Extract the [x, y] coordinate from the center of the cell holding the provided text.  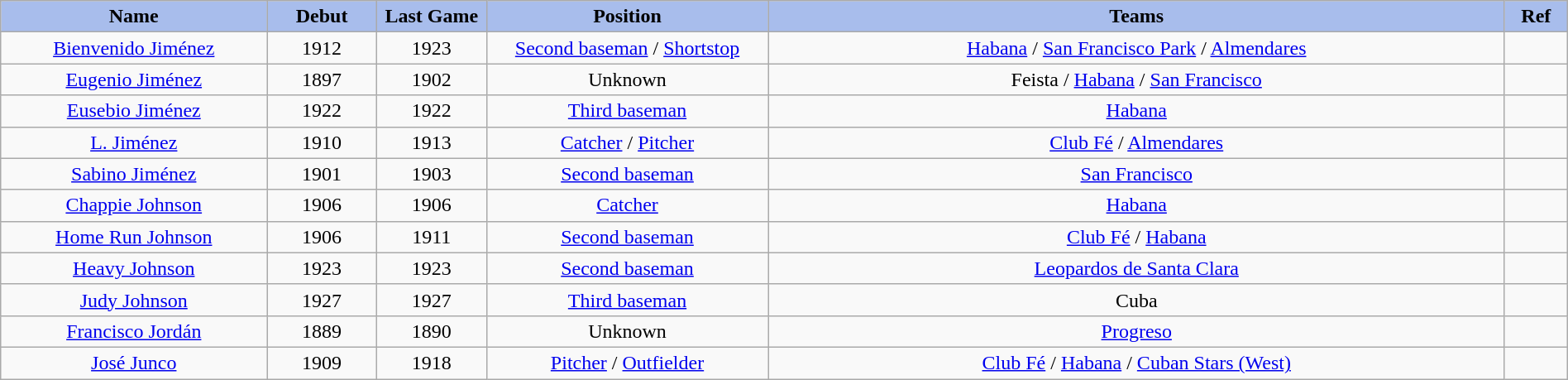
1902 [432, 79]
Position [627, 17]
Eusebio Jiménez [134, 111]
Bienvenido Jiménez [134, 48]
1918 [432, 363]
Heavy Johnson [134, 268]
1912 [323, 48]
Last Game [432, 17]
Teams [1136, 17]
1909 [323, 363]
Francisco Jordán [134, 331]
Ref [1536, 17]
Name [134, 17]
San Francisco [1136, 174]
1897 [323, 79]
Club Fé / Habana [1136, 237]
1913 [432, 142]
Catcher [627, 205]
L. Jiménez [134, 142]
Pitcher / Outfielder [627, 363]
1889 [323, 331]
1910 [323, 142]
Feista / Habana / San Francisco [1136, 79]
Eugenio Jiménez [134, 79]
José Junco [134, 363]
1890 [432, 331]
Debut [323, 17]
1901 [323, 174]
Club Fé / Almendares [1136, 142]
Leopardos de Santa Clara [1136, 268]
Cuba [1136, 300]
1911 [432, 237]
Club Fé / Habana / Cuban Stars (West) [1136, 363]
Home Run Johnson [134, 237]
Progreso [1136, 331]
Chappie Johnson [134, 205]
Catcher / Pitcher [627, 142]
Sabino Jiménez [134, 174]
Second baseman / Shortstop [627, 48]
Judy Johnson [134, 300]
1903 [432, 174]
Habana / San Francisco Park / Almendares [1136, 48]
